Return [X, Y] of the center of cell containing provided text 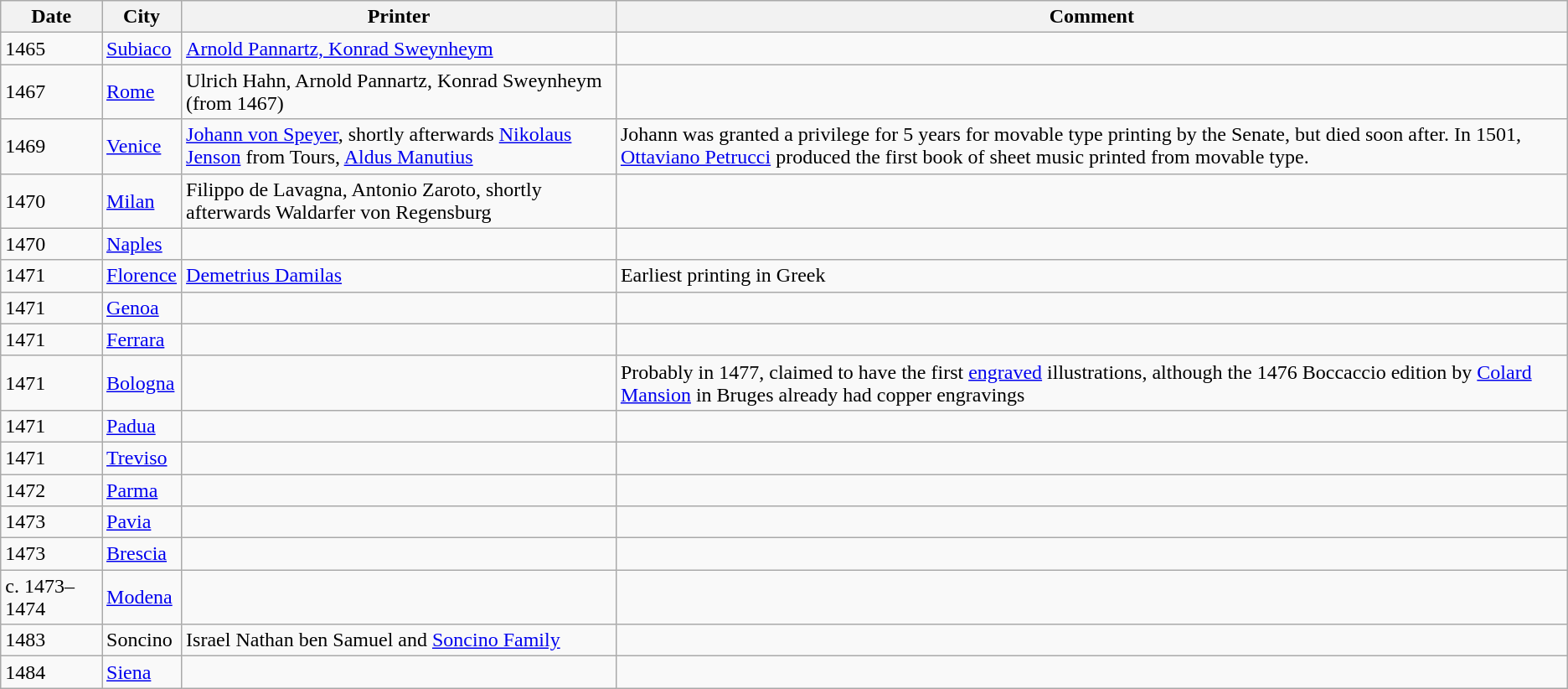
Treviso [142, 458]
Demetrius Damilas [399, 276]
1469 [52, 146]
Soncino [142, 640]
1484 [52, 672]
Florence [142, 276]
Arnold Pannartz, Konrad Sweynheym [399, 49]
1465 [52, 49]
Naples [142, 244]
Siena [142, 672]
c. 1473–1474 [52, 597]
Ulrich Hahn, Arnold Pannartz, Konrad Sweynheym (from 1467) [399, 92]
Filippo de Lavagna, Antonio Zaroto, shortly afterwards Waldarfer von Regensburg [399, 201]
Brescia [142, 554]
Date [52, 17]
1483 [52, 640]
City [142, 17]
Printer [399, 17]
1472 [52, 490]
Genoa [142, 308]
Israel Nathan ben Samuel and Soncino Family [399, 640]
Venice [142, 146]
Bologna [142, 382]
Pavia [142, 522]
Subiaco [142, 49]
1467 [52, 92]
Johann von Speyer, shortly afterwards Nikolaus Jenson from Tours, Aldus Manutius [399, 146]
Modena [142, 597]
Rome [142, 92]
Comment [1091, 17]
Parma [142, 490]
Milan [142, 201]
Padua [142, 426]
Earliest printing in Greek [1091, 276]
Ferrara [142, 339]
